Identify which cell holds the provided text, then report its (X, Y) central coordinate. 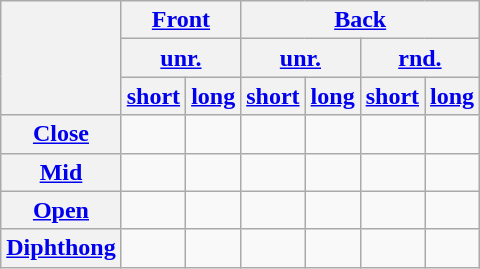
Back (360, 20)
Mid (61, 172)
Diphthong (61, 248)
Close (61, 134)
Front (180, 20)
rnd. (420, 58)
Open (61, 210)
